Detect which cell encompasses the target text, then output its (x, y) center coordinate. 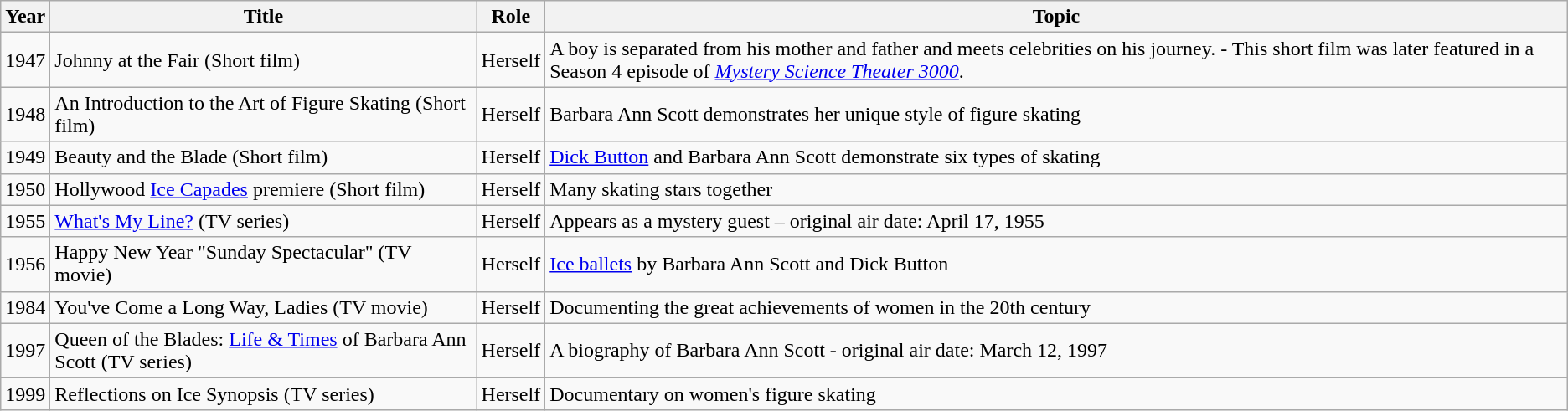
Queen of the Blades: Life & Times of Barbara Ann Scott (TV series) (263, 350)
Title (263, 17)
1950 (25, 189)
Topic (1057, 17)
1955 (25, 221)
Happy New Year "Sunday Spectacular" (TV movie) (263, 265)
1949 (25, 157)
Appears as a mystery guest – original air date: April 17, 1955 (1057, 221)
Documenting the great achievements of women in the 20th century (1057, 307)
1947 (25, 60)
1948 (25, 114)
A biography of Barbara Ann Scott - original air date: March 12, 1997 (1057, 350)
Documentary on women's figure skating (1057, 393)
1956 (25, 265)
1984 (25, 307)
Ice ballets by Barbara Ann Scott and Dick Button (1057, 265)
Barbara Ann Scott demonstrates her unique style of figure skating (1057, 114)
You've Come a Long Way, Ladies (TV movie) (263, 307)
Year (25, 17)
Johnny at the Fair (Short film) (263, 60)
1997 (25, 350)
Hollywood Ice Capades premiere (Short film) (263, 189)
Dick Button and Barbara Ann Scott demonstrate six types of skating (1057, 157)
1999 (25, 393)
Reflections on Ice Synopsis (TV series) (263, 393)
Beauty and the Blade (Short film) (263, 157)
An Introduction to the Art of Figure Skating (Short film) (263, 114)
Many skating stars together (1057, 189)
What's My Line? (TV series) (263, 221)
Role (511, 17)
